Extract the (X, Y) coordinate from the center of the cell holding the provided text.  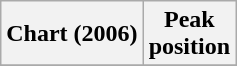
Peak position (189, 34)
Chart (2006) (72, 34)
